From the cell containing the given text, extract its center point as [x, y] coordinate. 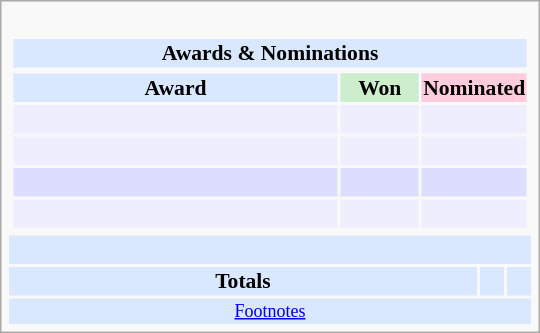
Won [380, 87]
Award [175, 87]
Awards & Nominations Award Won Nominated [270, 121]
Footnotes [270, 311]
Totals [243, 281]
Awards & Nominations [270, 53]
Nominated [474, 87]
